Return the (X, Y) coordinate for the center point of the cell that contains the specified text.  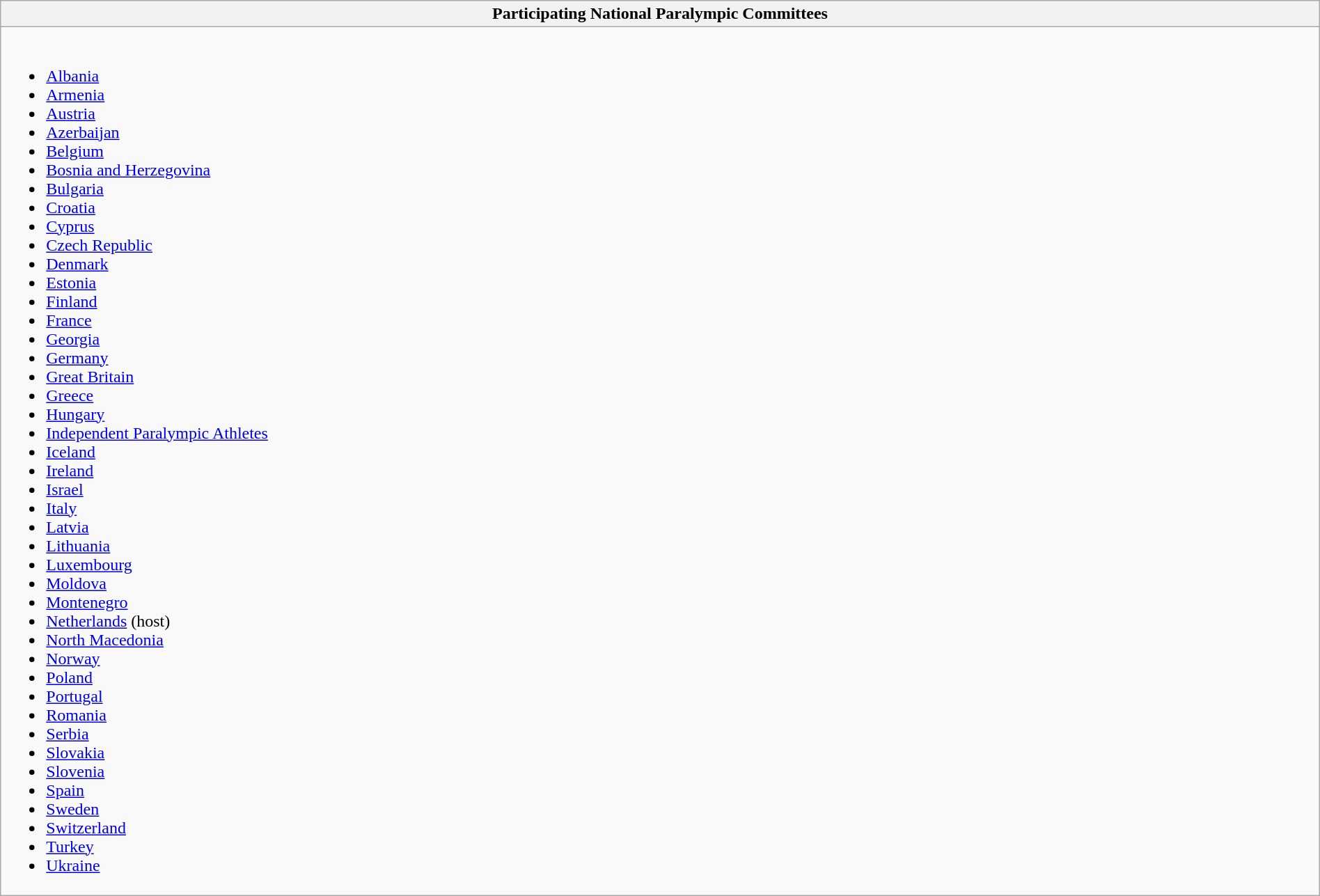
Participating National Paralympic Committees (660, 14)
